From the cell containing the given text, extract its center point as (X, Y) coordinate. 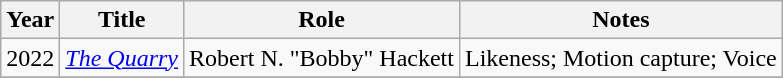
The Quarry (122, 58)
Role (322, 20)
Year (30, 20)
Title (122, 20)
2022 (30, 58)
Likeness; Motion capture; Voice (620, 58)
Robert N. "Bobby" Hackett (322, 58)
Notes (620, 20)
